Return the (X, Y) coordinate for the center point of the cell that contains the specified text.  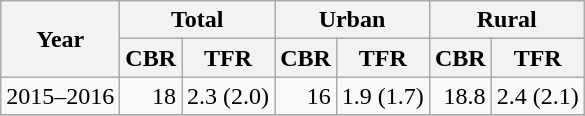
16 (306, 96)
18 (151, 96)
1.9 (1.7) (382, 96)
Urban (352, 20)
18.8 (460, 96)
Rural (506, 20)
Total (198, 20)
2.3 (2.0) (228, 96)
2015–2016 (60, 96)
Year (60, 39)
2.4 (2.1) (538, 96)
